Determine the [X, Y] coordinate at the center of the cell enclosing the given text.  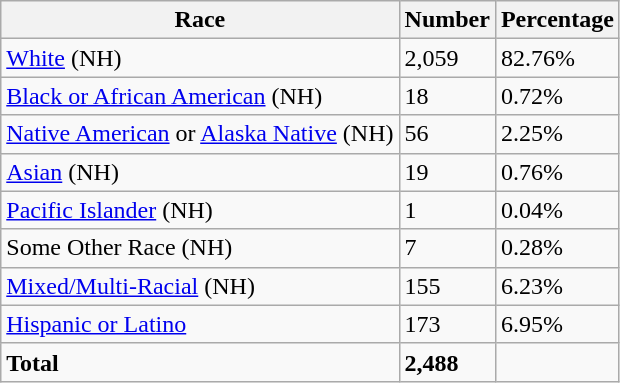
Black or African American (NH) [200, 96]
19 [447, 172]
2,488 [447, 362]
6.95% [557, 324]
56 [447, 134]
Total [200, 362]
0.72% [557, 96]
Pacific Islander (NH) [200, 210]
1 [447, 210]
White (NH) [200, 58]
Native American or Alaska Native (NH) [200, 134]
173 [447, 324]
2,059 [447, 58]
82.76% [557, 58]
Mixed/Multi-Racial (NH) [200, 286]
Number [447, 20]
Asian (NH) [200, 172]
0.28% [557, 248]
2.25% [557, 134]
Hispanic or Latino [200, 324]
0.76% [557, 172]
155 [447, 286]
Some Other Race (NH) [200, 248]
18 [447, 96]
0.04% [557, 210]
Race [200, 20]
6.23% [557, 286]
7 [447, 248]
Percentage [557, 20]
